Return [x, y] of the center of cell containing provided text 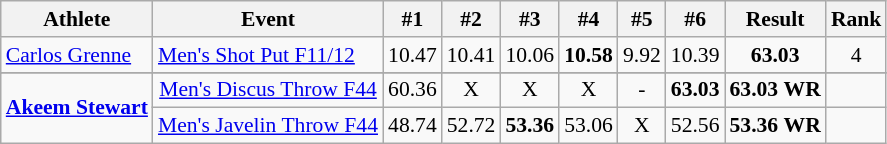
- [642, 90]
9.92 [642, 55]
10.41 [472, 55]
Men's Discus Throw F44 [268, 90]
60.36 [412, 90]
#5 [642, 19]
52.56 [696, 126]
Carlos Grenne [77, 55]
10.06 [530, 55]
10.47 [412, 55]
53.36 WR [774, 126]
53.06 [588, 126]
Akeem Stewart [77, 108]
53.36 [530, 126]
Event [268, 19]
#2 [472, 19]
Athlete [77, 19]
#1 [412, 19]
48.74 [412, 126]
#3 [530, 19]
#4 [588, 19]
4 [856, 55]
52.72 [472, 126]
Rank [856, 19]
Result [774, 19]
10.39 [696, 55]
#6 [696, 19]
Men's Javelin Throw F44 [268, 126]
63.03 WR [774, 90]
Men's Shot Put F11/12 [268, 55]
10.58 [588, 55]
